Locate the cell with the specified text and output its (X, Y) center coordinate. 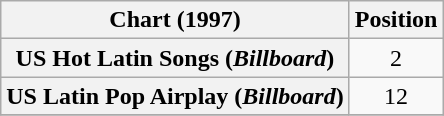
Chart (1997) (175, 20)
US Hot Latin Songs (Billboard) (175, 58)
Position (396, 20)
12 (396, 96)
US Latin Pop Airplay (Billboard) (175, 96)
2 (396, 58)
